Return (X, Y) of the center of cell containing provided text 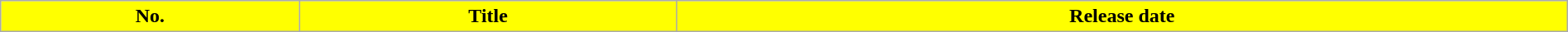
Title (488, 16)
No. (151, 16)
Release date (1121, 16)
